Output the (X, Y) coordinate of the center of the cell containing the given text.  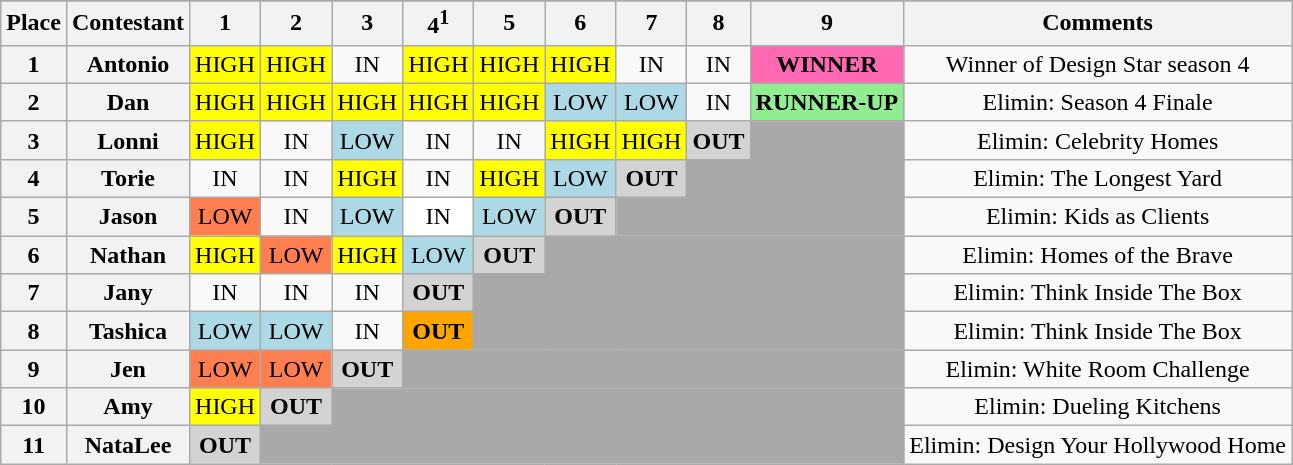
Nathan (128, 255)
Elimin: Kids as Clients (1098, 217)
41 (438, 24)
Winner of Design Star season 4 (1098, 64)
Elimin: Celebrity Homes (1098, 140)
Elimin: The Longest Yard (1098, 178)
Place (34, 24)
Elimin: Homes of the Brave (1098, 255)
Elimin: Dueling Kitchens (1098, 407)
Comments (1098, 24)
NataLee (128, 445)
Jen (128, 369)
10 (34, 407)
Contestant (128, 24)
Jason (128, 217)
RUNNER-UP (827, 102)
Antonio (128, 64)
Elimin: White Room Challenge (1098, 369)
Torie (128, 178)
Dan (128, 102)
Elimin: Season 4 Finale (1098, 102)
Jany (128, 293)
Elimin: Design Your Hollywood Home (1098, 445)
11 (34, 445)
Lonni (128, 140)
4 (34, 178)
Amy (128, 407)
Tashica (128, 331)
WINNER (827, 64)
